Locate the cell with the specified text and output its (X, Y) center coordinate. 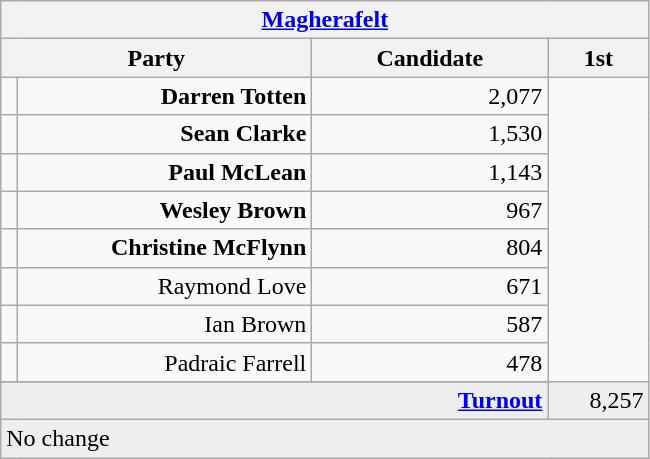
478 (430, 362)
Wesley Brown (164, 210)
1st (598, 58)
Darren Totten (164, 96)
Sean Clarke (164, 134)
No change (325, 438)
Magherafelt (325, 20)
2,077 (430, 96)
8,257 (598, 400)
804 (430, 248)
Ian Brown (164, 324)
Turnout (274, 400)
Paul McLean (164, 172)
587 (430, 324)
Party (156, 58)
Christine McFlynn (164, 248)
Candidate (430, 58)
Padraic Farrell (164, 362)
Raymond Love (164, 286)
1,530 (430, 134)
671 (430, 286)
967 (430, 210)
1,143 (430, 172)
